Capture the cell that displays the provided text and extract its [x, y] central coordinate. 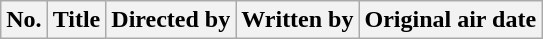
No. [24, 20]
Original air date [450, 20]
Written by [298, 20]
Directed by [171, 20]
Title [76, 20]
